Identify which cell holds the provided text, then report its [X, Y] central coordinate. 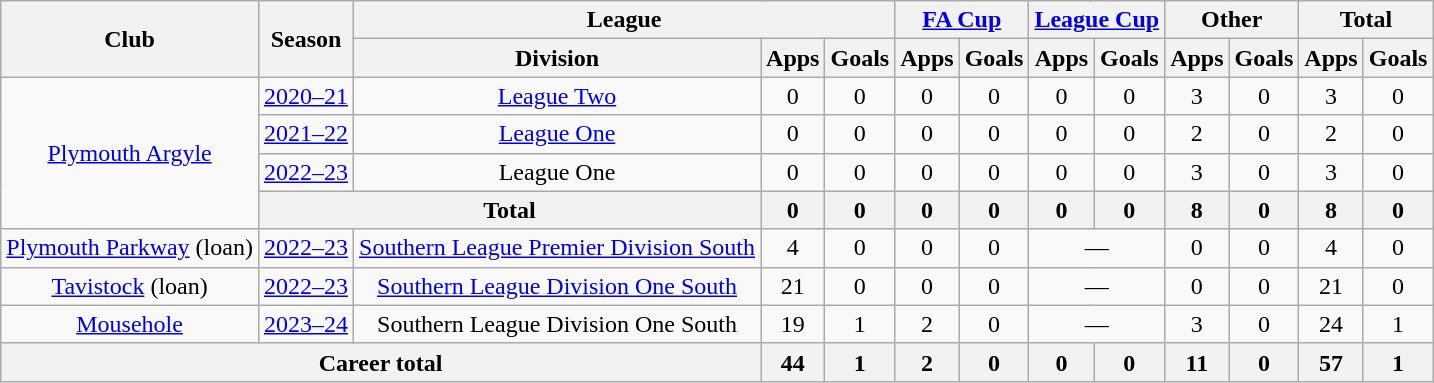
11 [1197, 362]
League [624, 20]
Southern League Premier Division South [558, 248]
Plymouth Argyle [130, 153]
Plymouth Parkway (loan) [130, 248]
Tavistock (loan) [130, 286]
FA Cup [962, 20]
Other [1232, 20]
19 [793, 324]
2020–21 [306, 96]
League Cup [1097, 20]
57 [1331, 362]
2021–22 [306, 134]
Mousehole [130, 324]
Club [130, 39]
24 [1331, 324]
League Two [558, 96]
Career total [381, 362]
Season [306, 39]
2023–24 [306, 324]
Division [558, 58]
44 [793, 362]
